Scan for the cell matching the given text and deliver its (X, Y) coordinate at center. 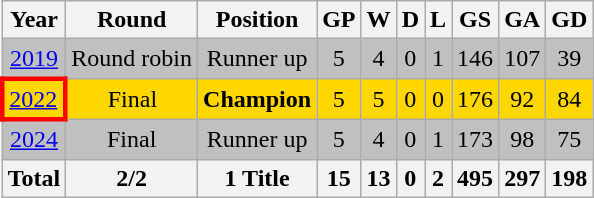
D (410, 20)
GS (476, 20)
297 (522, 178)
Year (34, 20)
1 Title (258, 178)
13 (378, 178)
2019 (34, 59)
495 (476, 178)
L (438, 20)
GA (522, 20)
39 (570, 59)
Round robin (132, 59)
84 (570, 98)
198 (570, 178)
98 (522, 139)
2/2 (132, 178)
176 (476, 98)
2 (438, 178)
GP (339, 20)
173 (476, 139)
92 (522, 98)
Position (258, 20)
75 (570, 139)
Champion (258, 98)
107 (522, 59)
146 (476, 59)
Total (34, 178)
2024 (34, 139)
GD (570, 20)
Round (132, 20)
2022 (34, 98)
15 (339, 178)
W (378, 20)
